Scan for the cell matching the given text and deliver its [x, y] coordinate at center. 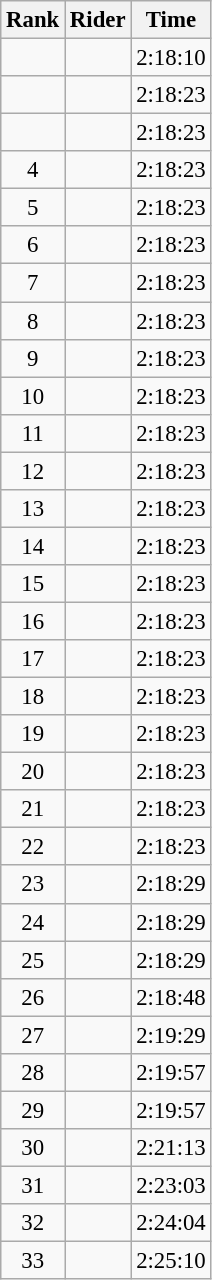
30 [33, 1148]
10 [33, 396]
2:19:29 [171, 1035]
14 [33, 546]
2:23:03 [171, 1185]
Time [171, 20]
11 [33, 433]
7 [33, 283]
19 [33, 734]
6 [33, 245]
25 [33, 960]
4 [33, 170]
Rank [33, 20]
8 [33, 321]
24 [33, 922]
33 [33, 1261]
31 [33, 1185]
23 [33, 885]
15 [33, 584]
22 [33, 847]
2:24:04 [171, 1223]
17 [33, 659]
27 [33, 1035]
26 [33, 997]
16 [33, 621]
32 [33, 1223]
18 [33, 697]
29 [33, 1110]
20 [33, 772]
2:25:10 [171, 1261]
21 [33, 809]
5 [33, 208]
13 [33, 509]
Rider [98, 20]
2:18:48 [171, 997]
9 [33, 358]
28 [33, 1073]
2:21:13 [171, 1148]
2:18:10 [171, 58]
12 [33, 471]
